Scan for the cell matching the given text and deliver its [x, y] coordinate at center. 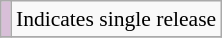
Indicates single release [116, 19]
